Detect which cell encompasses the target text, then output its (X, Y) center coordinate. 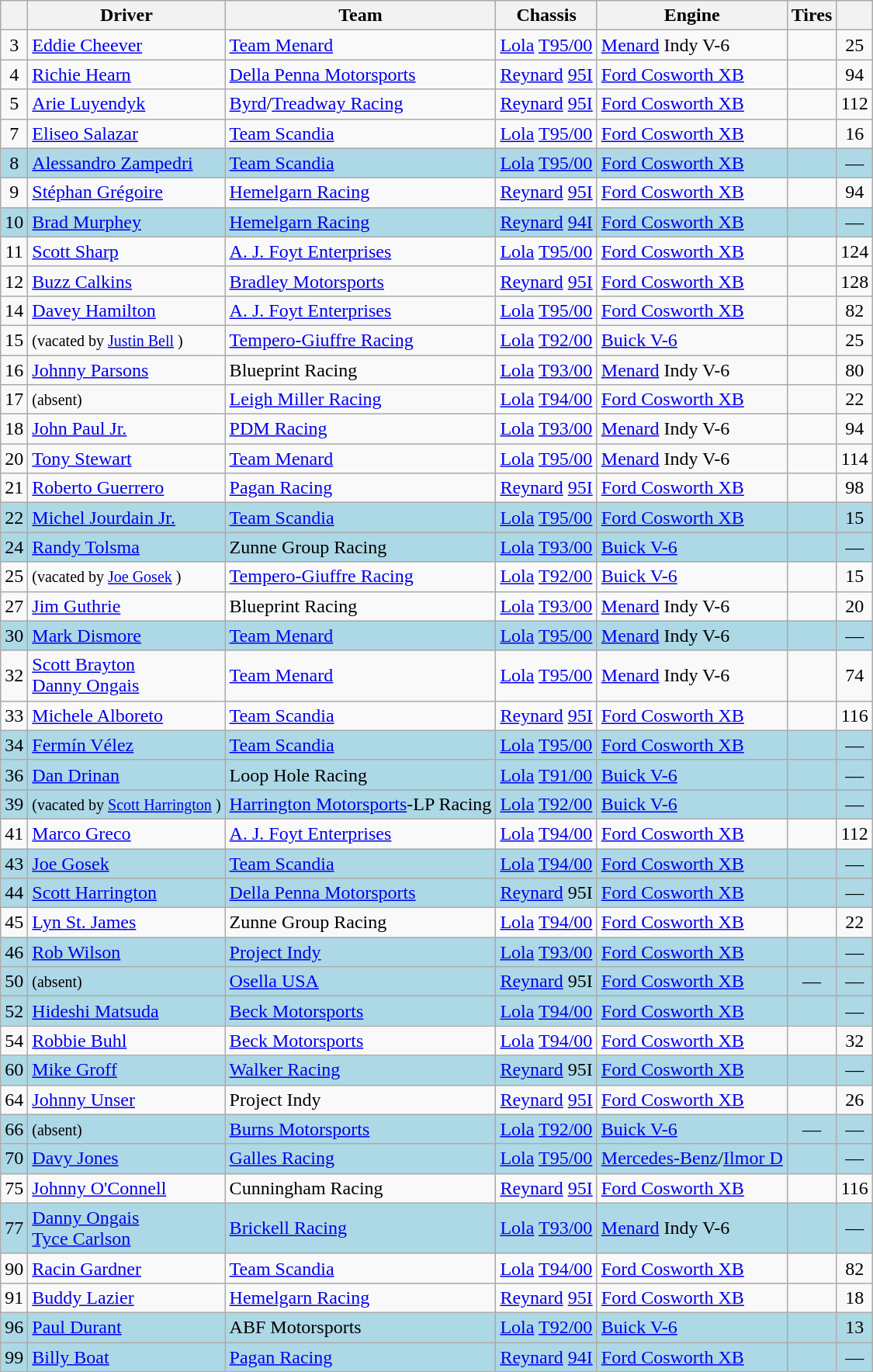
Michel Jourdain Jr. (126, 518)
50 (14, 982)
11 (14, 251)
7 (14, 133)
70 (14, 1159)
Hideshi Matsuda (126, 1011)
(vacated by Justin Bell ) (126, 340)
Mark Dismore (126, 636)
64 (14, 1100)
75 (14, 1188)
77 (14, 1228)
5 (14, 104)
45 (14, 923)
74 (855, 675)
60 (14, 1070)
Davey Hamilton (126, 310)
128 (855, 281)
99 (14, 1357)
(vacated by Joe Gosek ) (126, 577)
Joe Gosek (126, 864)
54 (14, 1041)
Buzz Calkins (126, 281)
Richie Hearn (126, 74)
13 (855, 1327)
46 (14, 952)
3 (14, 45)
14 (14, 310)
Driver (126, 16)
36 (14, 774)
Michele Alboreto (126, 715)
Engine (692, 16)
Galles Racing (360, 1159)
Alessandro Zampedri (126, 163)
Team (360, 16)
Jim Guthrie (126, 606)
Scott Sharp (126, 251)
Scott Brayton Danny Ongais (126, 675)
91 (14, 1298)
Cunningham Racing (360, 1188)
Lola T91/00 (546, 774)
Stéphan Grégoire (126, 192)
Brickell Racing (360, 1228)
43 (14, 864)
27 (14, 606)
80 (855, 370)
Loop Hole Racing (360, 774)
Harrington Motorsports-LP Racing (360, 804)
Johnny O'Connell (126, 1188)
Osella USA (360, 982)
8 (14, 163)
114 (855, 459)
Fermín Vélez (126, 745)
(vacated by Scott Harrington ) (126, 804)
Racin Gardner (126, 1268)
Danny Ongais Tyce Carlson (126, 1228)
Eddie Cheever (126, 45)
90 (14, 1268)
Rob Wilson (126, 952)
Eliseo Salazar (126, 133)
Tony Stewart (126, 459)
30 (14, 636)
24 (14, 547)
John Paul Jr. (126, 429)
Marco Greco (126, 833)
10 (14, 222)
Mike Groff (126, 1070)
34 (14, 745)
Chassis (546, 16)
96 (14, 1327)
98 (855, 488)
39 (14, 804)
Scott Harrington (126, 893)
Lyn St. James (126, 923)
Byrd/Treadway Racing (360, 104)
PDM Racing (360, 429)
41 (14, 833)
124 (855, 251)
Robbie Buhl (126, 1041)
4 (14, 74)
9 (14, 192)
Billy Boat (126, 1357)
52 (14, 1011)
Bradley Motorsports (360, 281)
44 (14, 893)
Dan Drinan (126, 774)
33 (14, 715)
17 (14, 400)
12 (14, 281)
Johnny Unser (126, 1100)
Randy Tolsma (126, 547)
26 (855, 1100)
Mercedes-Benz/Ilmor D (692, 1159)
Johnny Parsons (126, 370)
Brad Murphey (126, 222)
Roberto Guerrero (126, 488)
Buddy Lazier (126, 1298)
21 (14, 488)
Paul Durant (126, 1327)
Tires (812, 16)
Leigh Miller Racing (360, 400)
Burns Motorsports (360, 1129)
66 (14, 1129)
Walker Racing (360, 1070)
Arie Luyendyk (126, 104)
ABF Motorsports (360, 1327)
Davy Jones (126, 1159)
